From the cell containing the given text, extract its center point as (x, y) coordinate. 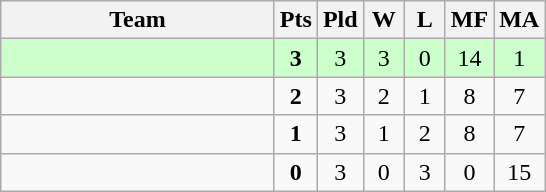
MA (520, 20)
Pts (296, 20)
W (384, 20)
Team (138, 20)
14 (469, 58)
MF (469, 20)
Pld (340, 20)
L (424, 20)
15 (520, 172)
